Return [x, y] of the center of cell containing provided text 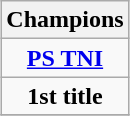
Champions [65, 20]
PS TNI [65, 58]
1st title [65, 96]
